From the cell containing the given text, extract its center point as [X, Y] coordinate. 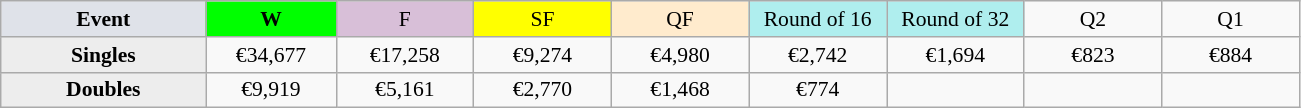
€1,694 [955, 55]
F [405, 19]
€1,468 [680, 90]
Doubles [104, 90]
SF [543, 19]
€823 [1093, 55]
Round of 32 [955, 19]
€5,161 [405, 90]
€17,258 [405, 55]
€34,677 [271, 55]
W [271, 19]
€4,980 [680, 55]
Q2 [1093, 19]
€9,274 [543, 55]
€2,770 [543, 90]
Event [104, 19]
QF [680, 19]
€884 [1231, 55]
Round of 16 [818, 19]
Singles [104, 55]
€2,742 [818, 55]
€9,919 [271, 90]
Q1 [1231, 19]
€774 [818, 90]
